Return the (X, Y) coordinate for the center point of the cell that contains the specified text.  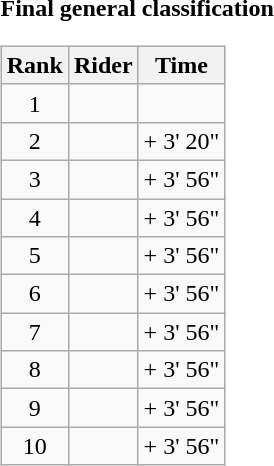
2 (34, 141)
Rider (103, 65)
Time (182, 65)
1 (34, 103)
6 (34, 294)
4 (34, 217)
10 (34, 446)
Rank (34, 65)
9 (34, 408)
8 (34, 370)
5 (34, 256)
7 (34, 332)
+ 3' 20" (182, 141)
3 (34, 179)
